Return (x, y) of the center of cell containing provided text 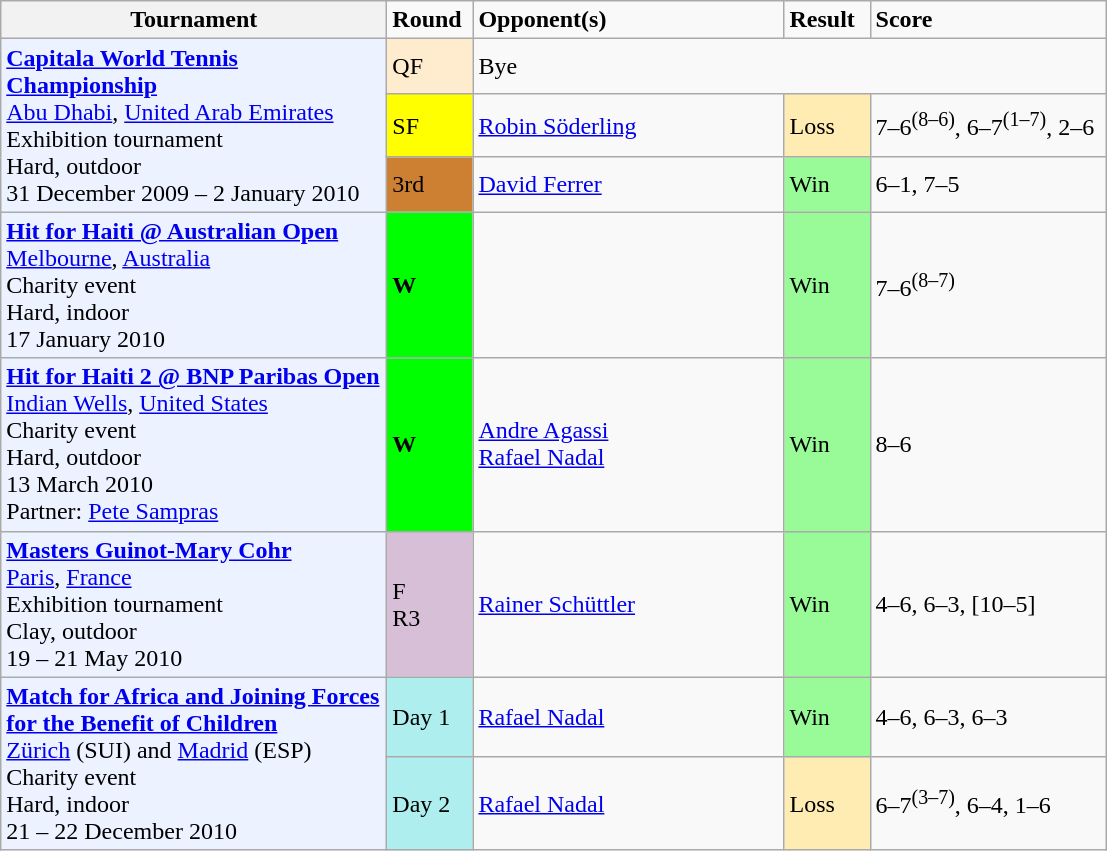
Match for Africa and Joining Forces for the Benefit of Children Zürich (SUI) and Madrid (ESP) Charity event Hard, indoor 21 – 22 December 2010 (194, 764)
Hit for Haiti 2 @ BNP Paribas Open Indian Wells, United States Charity event Hard, outdoor 13 March 2010 Partner: Pete Sampras (194, 444)
Bye (790, 66)
QF (430, 66)
3rd (430, 184)
Andre Agassi Rafael Nadal (628, 444)
4–6, 6–3, 6–3 (988, 717)
Robin Söderling (628, 125)
Hit for Haiti @ Australian Open Melbourne, Australia Charity event Hard, indoor 17 January 2010 (194, 285)
Capitala World Tennis Championship Abu Dhabi, United Arab Emirates Exhibition tournament Hard, outdoor 31 December 2009 – 2 January 2010 (194, 126)
FR3 (430, 604)
SF (430, 125)
Opponent(s) (628, 20)
Masters Guinot-Mary Cohr Paris, France Exhibition tournament Clay, outdoor 19 – 21 May 2010 (194, 604)
6–1, 7–5 (988, 184)
Tournament (194, 20)
Round (430, 20)
David Ferrer (628, 184)
7–6(8–7) (988, 285)
Score (988, 20)
Rainer Schüttler (628, 604)
4–6, 6–3, [10–5] (988, 604)
Day 1 (430, 717)
Day 2 (430, 804)
8–6 (988, 444)
Result (827, 20)
7–6(8–6), 6–7(1–7), 2–6 (988, 125)
6–7(3–7), 6–4, 1–6 (988, 804)
